From the cell containing the given text, extract its center point as [X, Y] coordinate. 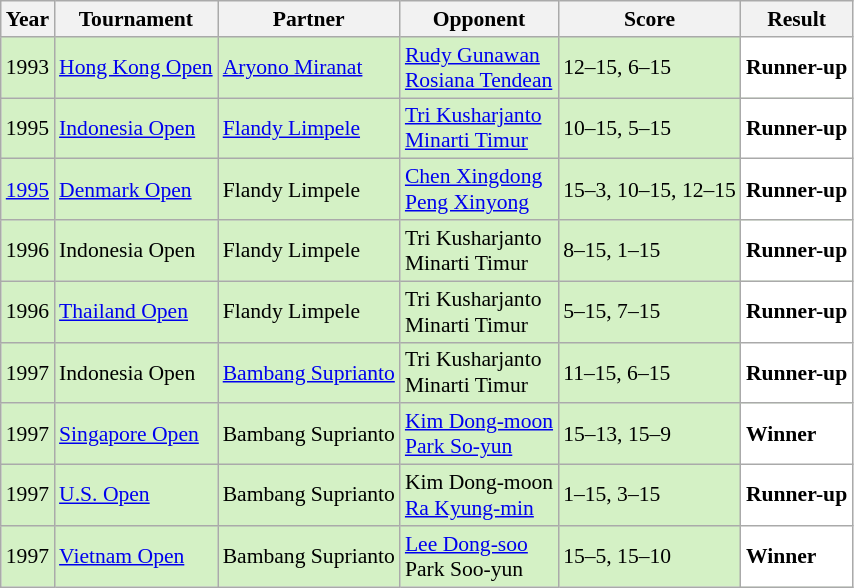
Kim Dong-moon Ra Kyung-min [479, 496]
Singapore Open [136, 434]
Lee Dong-soo Park Soo-yun [479, 556]
Score [650, 19]
12–15, 6–15 [650, 68]
Opponent [479, 19]
Aryono Miranat [309, 68]
U.S. Open [136, 496]
1–15, 3–15 [650, 496]
Thailand Open [136, 312]
1993 [28, 68]
8–15, 1–15 [650, 250]
Tournament [136, 19]
15–5, 15–10 [650, 556]
Result [796, 19]
Rudy Gunawan Rosiana Tendean [479, 68]
5–15, 7–15 [650, 312]
Partner [309, 19]
15–13, 15–9 [650, 434]
Vietnam Open [136, 556]
15–3, 10–15, 12–15 [650, 190]
Year [28, 19]
10–15, 5–15 [650, 128]
Kim Dong-moon Park So-yun [479, 434]
11–15, 6–15 [650, 372]
Hong Kong Open [136, 68]
Chen Xingdong Peng Xinyong [479, 190]
Denmark Open [136, 190]
